Capture the cell that displays the provided text and extract its (X, Y) central coordinate. 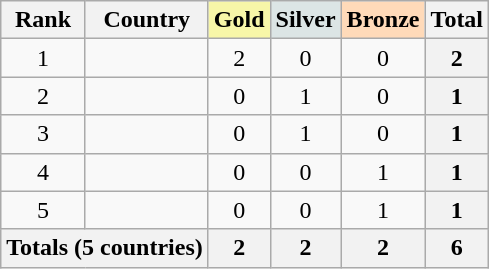
Gold (239, 20)
Country (146, 20)
Total (457, 20)
Silver (306, 20)
Bronze (383, 20)
Rank (43, 20)
6 (457, 248)
Totals (5 countries) (105, 248)
3 (43, 134)
5 (43, 210)
4 (43, 172)
